For the text-containing cell, return its midpoint in (X, Y) coordinate format. 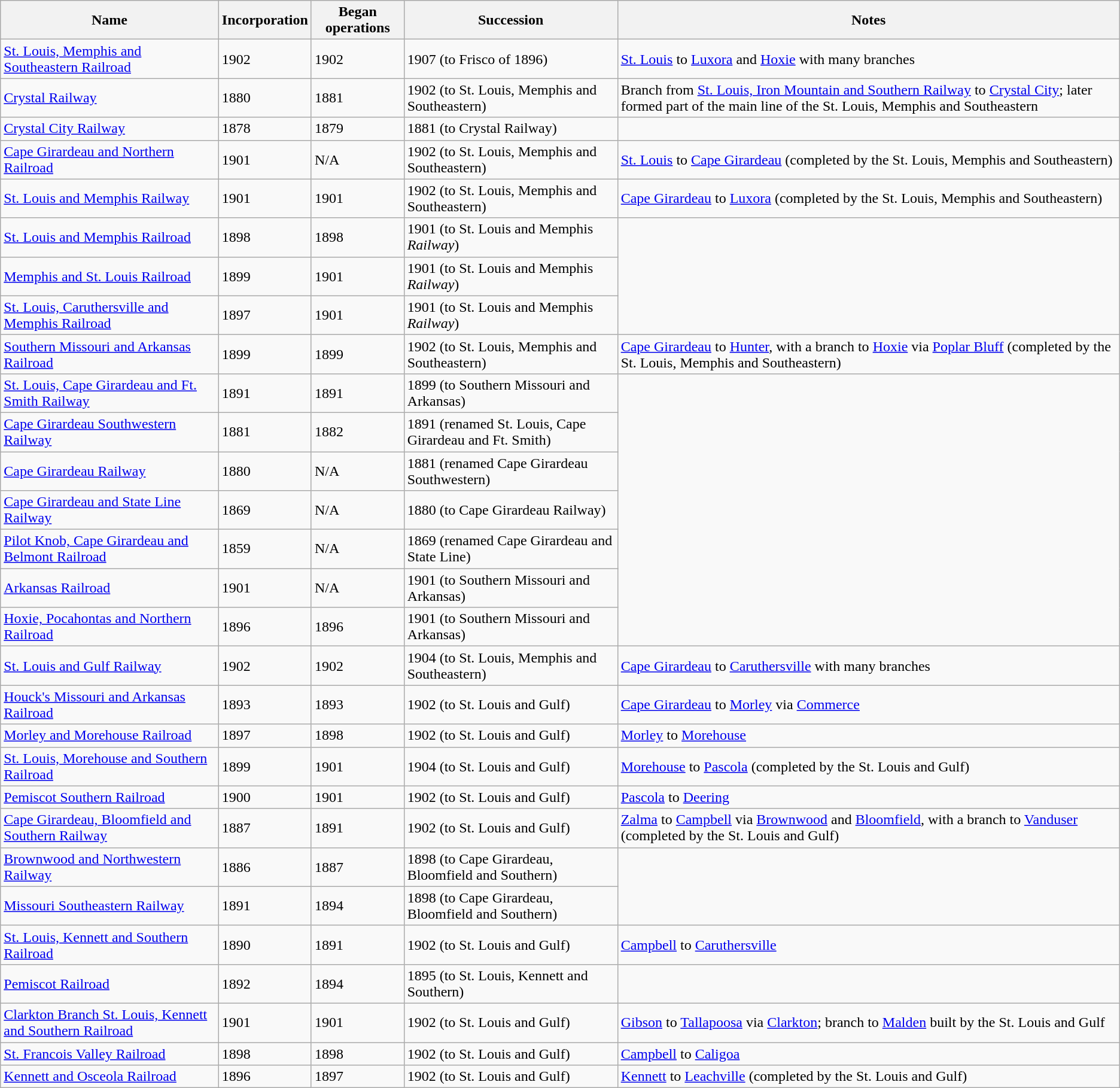
Campbell to Caruthersville (869, 944)
Morley and Morehouse Railroad (110, 736)
Incorporation (264, 20)
St. Louis and Gulf Railway (110, 665)
Notes (869, 20)
Began operations (358, 20)
Pemiscot Southern Railroad (110, 797)
Name (110, 20)
Brownwood and Northwestern Railway (110, 867)
1878 (264, 129)
1886 (264, 867)
Succession (511, 20)
St. Louis, Memphis and Southeastern Railroad (110, 59)
Houck's Missouri and Arkansas Railroad (110, 705)
Cape Girardeau to Caruthersville with many branches (869, 665)
Pascola to Deering (869, 797)
1869 (264, 510)
1891 (renamed St. Louis, Cape Girardeau and Ft. Smith) (511, 432)
1880 (to Cape Girardeau Railway) (511, 510)
Cape Girardeau to Luxora (completed by the St. Louis, Memphis and Southeastern) (869, 199)
Cape Girardeau and State Line Railway (110, 510)
1881 (renamed Cape Girardeau Southwestern) (511, 470)
1907 (to Frisco of 1896) (511, 59)
Pilot Knob, Cape Girardeau and Belmont Railroad (110, 549)
Cape Girardeau Southwestern Railway (110, 432)
Morley to Morehouse (869, 736)
Cape Girardeau to Hunter, with a branch to Hoxie via Poplar Bluff (completed by the St. Louis, Memphis and Southeastern) (869, 354)
St. Louis and Memphis Railroad (110, 237)
1881 (to Crystal Railway) (511, 129)
1904 (to St. Louis, Memphis and Southeastern) (511, 665)
1890 (264, 944)
St. Louis and Memphis Railway (110, 199)
Crystal City Railway (110, 129)
Southern Missouri and Arkansas Railroad (110, 354)
St. Louis to Cape Girardeau (completed by the St. Louis, Memphis and Southeastern) (869, 159)
Campbell to Caligoa (869, 1054)
1895 (to St. Louis, Kennett and Southern) (511, 984)
1904 (to St. Louis and Gulf) (511, 766)
Cape Girardeau Railway (110, 470)
1869 (renamed Cape Girardeau and State Line) (511, 549)
1882 (358, 432)
Crystal Railway (110, 98)
Memphis and St. Louis Railroad (110, 276)
Cape Girardeau, Bloomfield and Southern Railway (110, 828)
1892 (264, 984)
Arkansas Railroad (110, 588)
1859 (264, 549)
St. Louis to Luxora and Hoxie with many branches (869, 59)
St. Louis, Morehouse and Southern Railroad (110, 766)
Kennett to Leachville (completed by the St. Louis and Gulf) (869, 1077)
St. Francois Valley Railroad (110, 1054)
Cape Girardeau and Northern Railroad (110, 159)
St. Louis, Cape Girardeau and Ft. Smith Railway (110, 393)
1879 (358, 129)
Hoxie, Pocahontas and Northern Railroad (110, 627)
Cape Girardeau to Morley via Commerce (869, 705)
Morehouse to Pascola (completed by the St. Louis and Gulf) (869, 766)
Zalma to Campbell via Brownwood and Bloomfield, with a branch to Vanduser (completed by the St. Louis and Gulf) (869, 828)
Gibson to Tallapoosa via Clarkton; branch to Malden built by the St. Louis and Gulf (869, 1022)
St. Louis, Caruthersville and Memphis Railroad (110, 315)
Kennett and Osceola Railroad (110, 1077)
Pemiscot Railroad (110, 984)
Missouri Southeastern Railway (110, 906)
Clarkton Branch St. Louis, Kennett and Southern Railroad (110, 1022)
1900 (264, 797)
1899 (to Southern Missouri and Arkansas) (511, 393)
St. Louis, Kennett and Southern Railroad (110, 944)
